Search for the cell housing the specified text and yield its (X, Y) center coordinate. 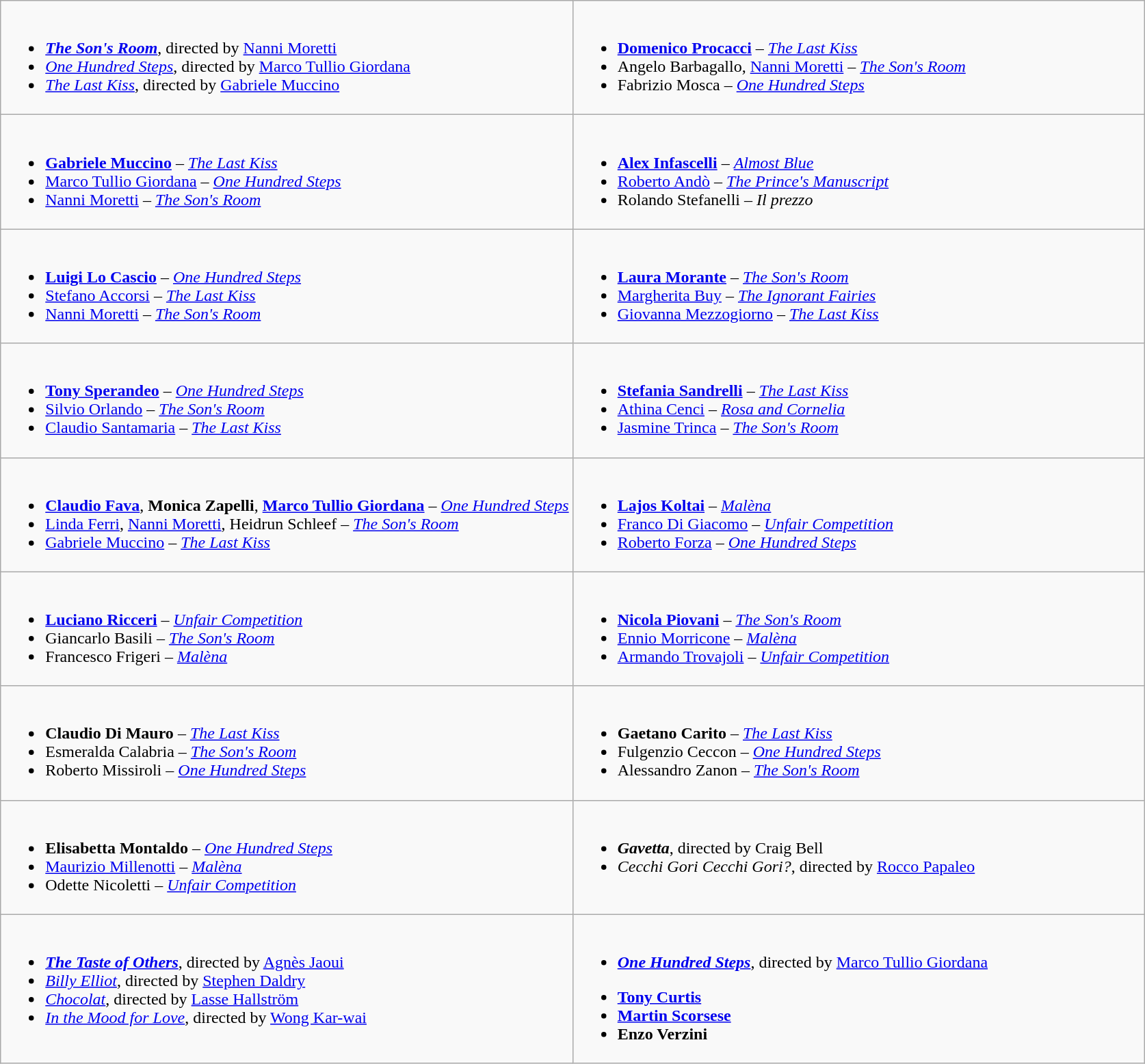
Gaetano Carito – The Last KissFulgenzio Ceccon – One Hundred StepsAlessandro Zanon – The Son's Room (858, 743)
One Hundred Steps, directed by Marco Tullio Giordana Tony CurtisMartin ScorseseEnzo Verzini (858, 989)
Claudio Di Mauro – The Last KissEsmeralda Calabria – The Son's RoomRoberto Missiroli – One Hundred Steps (287, 743)
Domenico Procacci – The Last KissAngelo Barbagallo, Nanni Moretti – The Son's RoomFabrizio Mosca – One Hundred Steps (858, 57)
Laura Morante – The Son's RoomMargherita Buy – The Ignorant FairiesGiovanna Mezzogiorno – The Last Kiss (858, 286)
Gavetta, directed by Craig BellCecchi Gori Cecchi Gori?, directed by Rocco Papaleo (858, 857)
Tony Sperandeo – One Hundred StepsSilvio Orlando – The Son's RoomClaudio Santamaria – The Last Kiss (287, 401)
Luigi Lo Cascio – One Hundred StepsStefano Accorsi – The Last KissNanni Moretti – The Son's Room (287, 286)
Lajos Koltai – MalènaFranco Di Giacomo – Unfair CompetitionRoberto Forza – One Hundred Steps (858, 514)
Stefania Sandrelli – The Last KissAthina Cenci – Rosa and CorneliaJasmine Trinca – The Son's Room (858, 401)
The Son's Room, directed by Nanni MorettiOne Hundred Steps, directed by Marco Tullio GiordanaThe Last Kiss, directed by Gabriele Muccino (287, 57)
Gabriele Muccino – The Last KissMarco Tullio Giordana – One Hundred StepsNanni Moretti – The Son's Room (287, 172)
Alex Infascelli – Almost BlueRoberto Andò – The Prince's ManuscriptRolando Stefanelli – Il prezzo (858, 172)
Elisabetta Montaldo – One Hundred StepsMaurizio Millenotti – MalènaOdette Nicoletti – Unfair Competition (287, 857)
Luciano Ricceri – Unfair CompetitionGiancarlo Basili – The Son's RoomFrancesco Frigeri – Malèna (287, 629)
Nicola Piovani – The Son's RoomEnnio Morricone – MalènaArmando Trovajoli – Unfair Competition (858, 629)
